From the cell containing the given text, extract its center point as [x, y] coordinate. 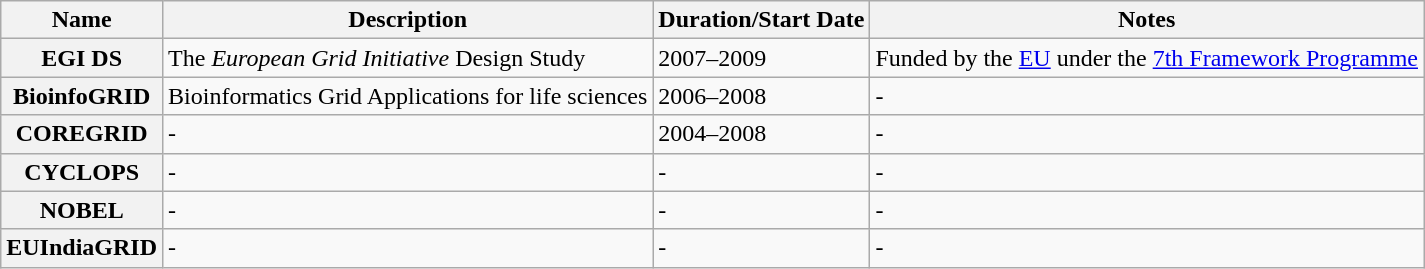
Description [408, 20]
The European Grid Initiative Design Study [408, 58]
Duration/Start Date [762, 20]
Notes [1147, 20]
EGI DS [82, 58]
2004–2008 [762, 134]
2006–2008 [762, 96]
EUIndiaGRID [82, 248]
NOBEL [82, 210]
COREGRID [82, 134]
Name [82, 20]
2007–2009 [762, 58]
Funded by the EU under the 7th Framework Programme [1147, 58]
BioinfoGRID [82, 96]
Bioinformatics Grid Applications for life sciences [408, 96]
CYCLOPS [82, 172]
